Search for the cell housing the specified text and yield its [X, Y] center coordinate. 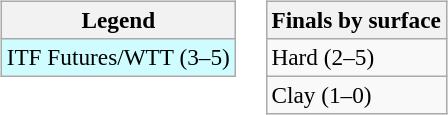
Hard (2–5) [356, 57]
Finals by surface [356, 20]
Clay (1–0) [356, 95]
Legend [118, 20]
ITF Futures/WTT (3–5) [118, 57]
